Find where the given text appears and provide that cell's center as [x, y] coordinate. 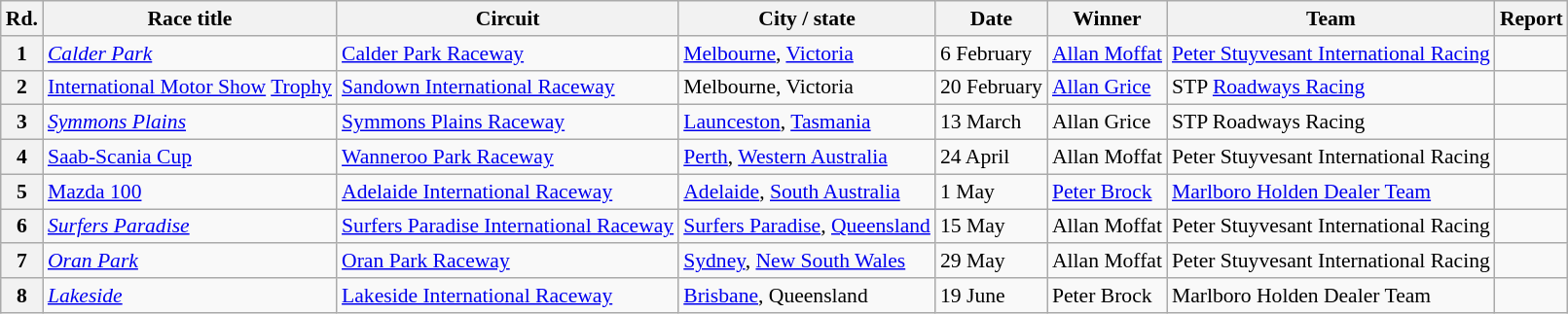
15 May [991, 227]
19 June [991, 296]
13 March [991, 122]
Symmons Plains Raceway [508, 122]
Sandown International Raceway [508, 87]
Symmons Plains [190, 122]
Wanneroo Park Raceway [508, 157]
29 May [991, 262]
Launceston, Tasmania [807, 122]
Date [991, 18]
24 April [991, 157]
Race title [190, 18]
Winner [1108, 18]
7 [21, 262]
International Motor Show Trophy [190, 87]
Perth, Western Australia [807, 157]
Oran Park Raceway [508, 262]
Adelaide, South Australia [807, 192]
Mazda 100 [190, 192]
Adelaide International Raceway [508, 192]
Circuit [508, 18]
Saab-Scania Cup [190, 157]
20 February [991, 87]
1 [21, 53]
6 February [991, 53]
Lakeside [190, 296]
Report [1532, 18]
5 [21, 192]
2 [21, 87]
Brisbane, Queensland [807, 296]
Calder Park Raceway [508, 53]
Surfers Paradise International Raceway [508, 227]
Surfers Paradise [190, 227]
6 [21, 227]
Surfers Paradise, Queensland [807, 227]
Lakeside International Raceway [508, 296]
Oran Park [190, 262]
Rd. [21, 18]
4 [21, 157]
Team [1331, 18]
8 [21, 296]
3 [21, 122]
City / state [807, 18]
1 May [991, 192]
Calder Park [190, 53]
Sydney, New South Wales [807, 262]
